Provide the (x, y) coordinate of the cell's center where the given text is located.  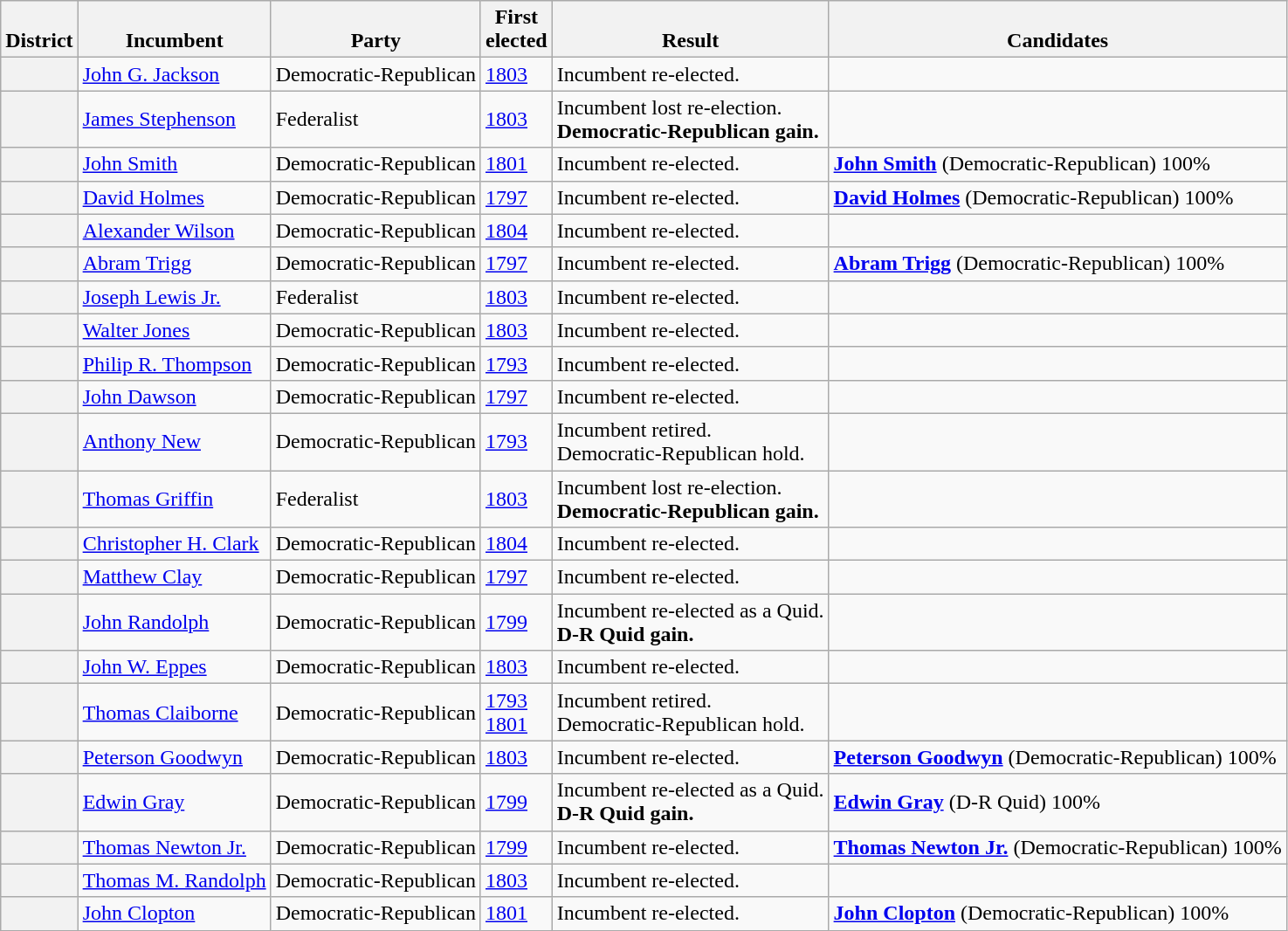
Peterson Goodwyn (Democratic-Republican) 100% (1057, 757)
Philip R. Thompson (175, 363)
Walter Jones (175, 330)
Thomas Griffin (175, 498)
17931801 (516, 713)
John Smith (Democratic-Republican) 100% (1057, 164)
Edwin Gray (D-R Quid) 100% (1057, 802)
John Smith (175, 164)
Edwin Gray (175, 802)
Result (690, 30)
John Randolph (175, 622)
Party (375, 30)
Matthew Clay (175, 577)
Joseph Lewis Jr. (175, 297)
Abram Trigg (175, 264)
Candidates (1057, 30)
David Holmes (Democratic-Republican) 100% (1057, 197)
Thomas Newton Jr. (175, 847)
David Holmes (175, 197)
District (39, 30)
John Clopton (175, 914)
Thomas M. Randolph (175, 880)
Alexander Wilson (175, 231)
Thomas Newton Jr. (Democratic-Republican) 100% (1057, 847)
Anthony New (175, 442)
John G. Jackson (175, 74)
John W. Eppes (175, 667)
Thomas Claiborne (175, 713)
Abram Trigg (Democratic-Republican) 100% (1057, 264)
Peterson Goodwyn (175, 757)
Firstelected (516, 30)
James Stephenson (175, 119)
Incumbent (175, 30)
John Dawson (175, 397)
John Clopton (Democratic-Republican) 100% (1057, 914)
Christopher H. Clark (175, 544)
